Return the (X, Y) coordinate for the center point of the cell that contains the specified text.  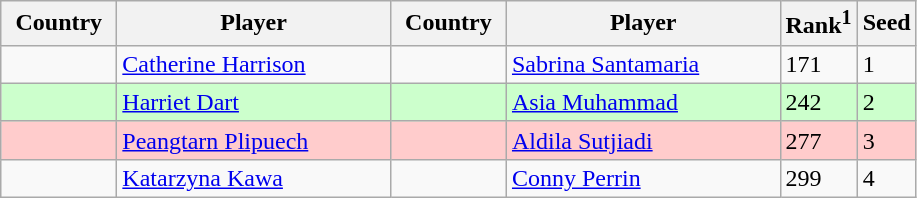
4 (886, 178)
299 (818, 178)
Seed (886, 24)
1 (886, 64)
242 (818, 102)
2 (886, 102)
3 (886, 140)
Rank1 (818, 24)
Peangtarn Plipuech (254, 140)
171 (818, 64)
Harriet Dart (254, 102)
Catherine Harrison (254, 64)
Sabrina Santamaria (643, 64)
Conny Perrin (643, 178)
277 (818, 140)
Asia Muhammad (643, 102)
Katarzyna Kawa (254, 178)
Aldila Sutjiadi (643, 140)
